Provide the [X, Y] coordinate of the cell's center where the given text is located.  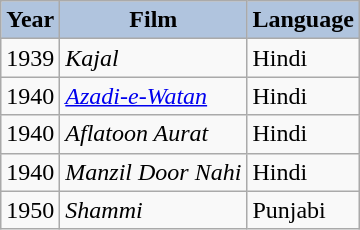
Manzil Door Nahi [154, 172]
Year [30, 20]
Punjabi [303, 210]
Aflatoon Aurat [154, 134]
Film [154, 20]
Language [303, 20]
Kajal [154, 58]
1950 [30, 210]
1939 [30, 58]
Azadi-e-Watan [154, 96]
Shammi [154, 210]
